Provide the (x, y) coordinate of the cell's center where the given text is located.  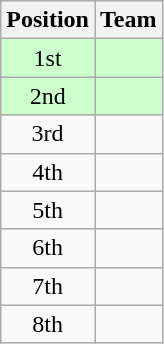
5th (48, 210)
4th (48, 172)
2nd (48, 96)
8th (48, 324)
Team (128, 20)
Position (48, 20)
3rd (48, 134)
1st (48, 58)
7th (48, 286)
6th (48, 248)
